Return [x, y] of the center of cell containing provided text 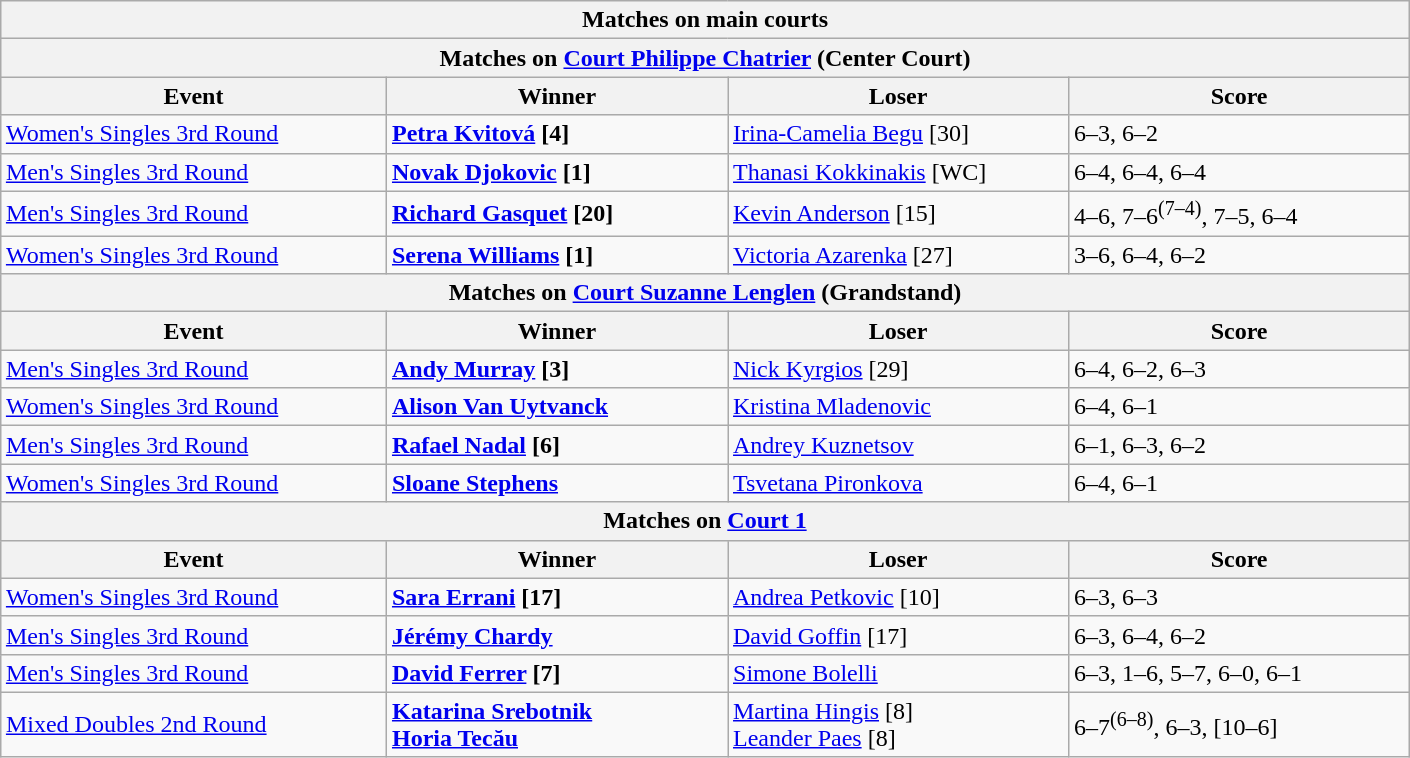
Andrea Petkovic [10] [898, 597]
Katarina Srebotnik Horia Tecău [556, 724]
Thanasi Kokkinakis [WC] [898, 172]
Matches on main courts [704, 20]
6–3, 6–3 [1240, 597]
Mixed Doubles 2nd Round [193, 724]
David Ferrer [7] [556, 673]
Martina Hingis [8] Leander Paes [8] [898, 724]
4–6, 7–6(7–4), 7–5, 6–4 [1240, 214]
6–3, 1–6, 5–7, 6–0, 6–1 [1240, 673]
Tsvetana Pironkova [898, 483]
Novak Djokovic [1] [556, 172]
Irina-Camelia Begu [30] [898, 134]
3–6, 6–4, 6–2 [1240, 255]
6–3, 6–2 [1240, 134]
Nick Kyrgios [29] [898, 369]
David Goffin [17] [898, 635]
Victoria Azarenka [27] [898, 255]
Serena Williams [1] [556, 255]
6–3, 6–4, 6–2 [1240, 635]
Simone Bolelli [898, 673]
Andy Murray [3] [556, 369]
6–4, 6–2, 6–3 [1240, 369]
Matches on Court 1 [704, 521]
Rafael Nadal [6] [556, 445]
Sloane Stephens [556, 483]
Andrey Kuznetsov [898, 445]
Petra Kvitová [4] [556, 134]
Richard Gasquet [20] [556, 214]
Alison Van Uytvanck [556, 407]
6–1, 6–3, 6–2 [1240, 445]
6–4, 6–4, 6–4 [1240, 172]
Kristina Mladenovic [898, 407]
6–7(6–8), 6–3, [10–6] [1240, 724]
Matches on Court Suzanne Lenglen (Grandstand) [704, 293]
Matches on Court Philippe Chatrier (Center Court) [704, 58]
Sara Errani [17] [556, 597]
Kevin Anderson [15] [898, 214]
Jérémy Chardy [556, 635]
